From the cell containing the given text, extract its center point as (X, Y) coordinate. 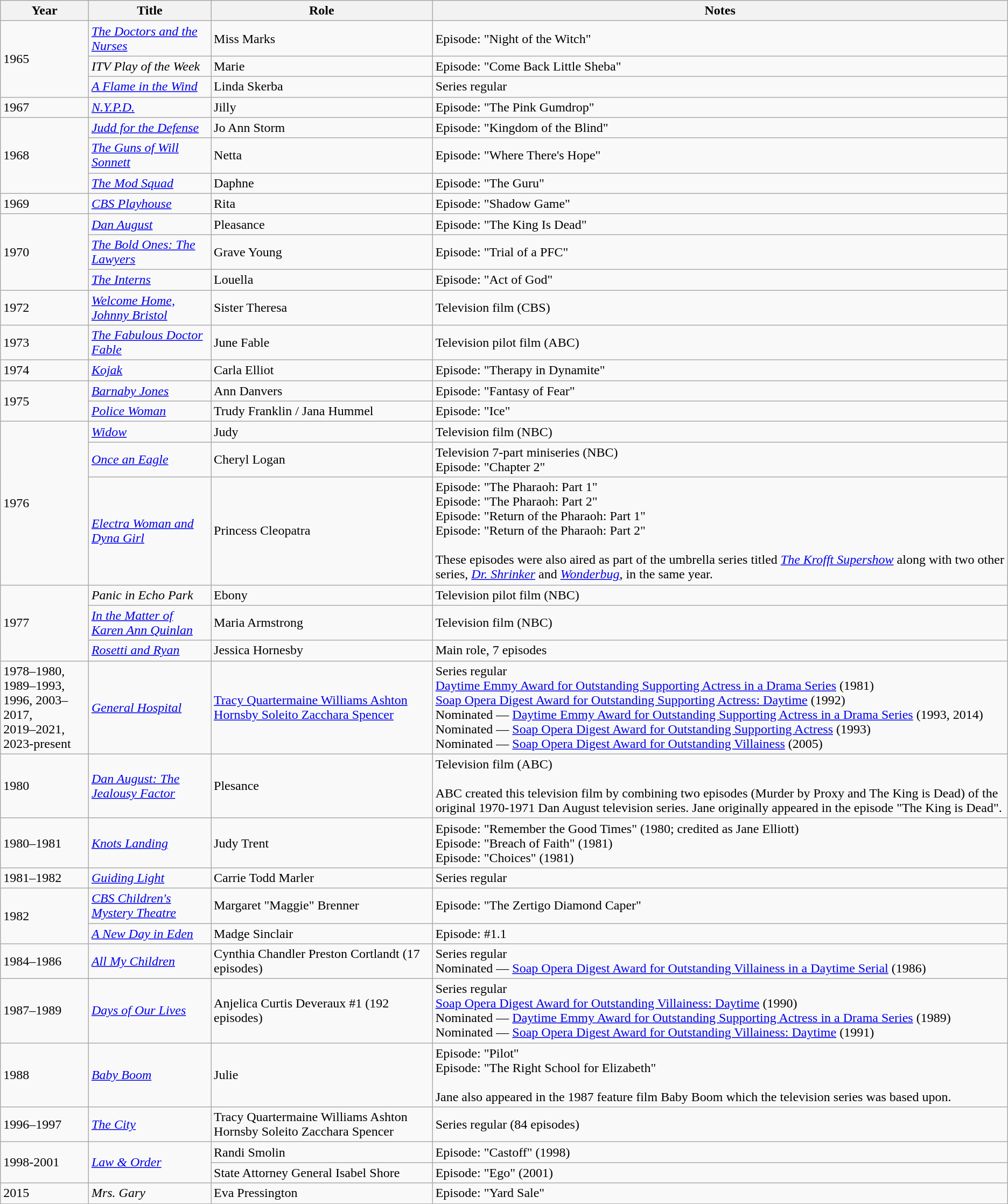
1996–1997 (45, 1124)
Notes (720, 11)
ITV Play of the Week (150, 66)
Role (322, 11)
Trudy Franklin / Jana Hummel (322, 411)
Sister Theresa (322, 307)
Jessica Hornesby (322, 650)
Police Woman (150, 411)
Episode: "Therapy in Dynamite" (720, 370)
CBS Playhouse (150, 204)
Rita (322, 204)
Maria Armstrong (322, 622)
1988 (45, 1075)
N.Y.P.D. (150, 107)
Cynthia Chandler Preston Cortlandt (17 episodes) (322, 962)
Once an Eagle (150, 460)
Episode: "The Guru" (720, 183)
Judy Trent (322, 843)
Television pilot film (NBC) (720, 595)
General Hospital (150, 708)
Dan August (150, 224)
The Guns of Will Sonnett (150, 155)
Episode: "Yard Sale" (720, 1193)
1965 (45, 59)
The Mod Squad (150, 183)
Episode: "Castoff" (1998) (720, 1152)
A New Day in Eden (150, 933)
Ann Danvers (322, 391)
The Interns (150, 279)
Princess Cleopatra (322, 531)
A Flame in the Wind (150, 87)
Ebony (322, 595)
Louella (322, 279)
1980–1981 (45, 843)
Television pilot film (ABC) (720, 342)
Television film (CBS) (720, 307)
Baby Boom (150, 1075)
Jo Ann Storm (322, 128)
1981–1982 (45, 878)
Anjelica Curtis Deveraux #1 (192 episodes) (322, 1011)
Widow (150, 432)
Plesance (322, 786)
1978–1980, 1989–1993, 1996, 2003–2017, 2019–2021, 2023-present (45, 708)
Mrs. Gary (150, 1193)
Title (150, 11)
Miss Marks (322, 39)
June Fable (322, 342)
Main role, 7 episodes (720, 650)
In the Matter of Karen Ann Quinlan (150, 622)
Julie (322, 1075)
1977 (45, 622)
Jilly (322, 107)
Dan August: The Jealousy Factor (150, 786)
2015 (45, 1193)
Eva Pressington (322, 1193)
Episode: "Shadow Game" (720, 204)
Barnaby Jones (150, 391)
Episode: "Fantasy of Fear" (720, 391)
Guiding Light (150, 878)
Episode: "Where There's Hope" (720, 155)
Margaret "Maggie" Brenner (322, 906)
CBS Children's Mystery Theatre (150, 906)
Judd for the Defense (150, 128)
Pleasance (322, 224)
1998-2001 (45, 1163)
State Attorney General Isabel Shore (322, 1173)
Judy (322, 432)
Randi Smolin (322, 1152)
The Bold Ones: The Lawyers (150, 252)
Episode: "Ego" (2001) (720, 1173)
Grave Young (322, 252)
Cheryl Logan (322, 460)
Law & Order (150, 1163)
Netta (322, 155)
Television 7-part miniseries (NBC)Episode: "Chapter 2" (720, 460)
Episode: "The Zertigo Diamond Caper" (720, 906)
Episode: "Kingdom of the Blind" (720, 128)
Daphne (322, 183)
Episode: "The King Is Dead" (720, 224)
Episode: "The Pink Gumdrop" (720, 107)
Series regular (84 episodes) (720, 1124)
Episode: #1.1 (720, 933)
1980 (45, 786)
Episode: "Remember the Good Times" (1980; credited as Jane Elliott)Episode: "Breach of Faith" (1981)Episode: "Choices" (1981) (720, 843)
1976 (45, 503)
Panic in Echo Park (150, 595)
Series regularNominated — Soap Opera Digest Award for Outstanding Villainess in a Daytime Serial (1986) (720, 962)
Carrie Todd Marler (322, 878)
Madge Sinclair (322, 933)
Year (45, 11)
1972 (45, 307)
Knots Landing (150, 843)
1967 (45, 107)
1975 (45, 401)
1968 (45, 155)
Welcome Home, Johnny Bristol (150, 307)
1969 (45, 204)
1987–1989 (45, 1011)
Episode: "Act of God" (720, 279)
1984–1986 (45, 962)
1982 (45, 915)
1973 (45, 342)
Rosetti and Ryan (150, 650)
All My Children (150, 962)
Episode: "Trial of a PFC" (720, 252)
Kojak (150, 370)
Marie (322, 66)
The Doctors and the Nurses (150, 39)
Episode: "Come Back Little Sheba" (720, 66)
Episode: "Ice" (720, 411)
Days of Our Lives (150, 1011)
Episode: "Night of the Witch" (720, 39)
Carla Elliot (322, 370)
1974 (45, 370)
Linda Skerba (322, 87)
1970 (45, 252)
The Fabulous Doctor Fable (150, 342)
The City (150, 1124)
Electra Woman and Dyna Girl (150, 531)
